Extract the [x, y] coordinate from the center of the cell holding the provided text.  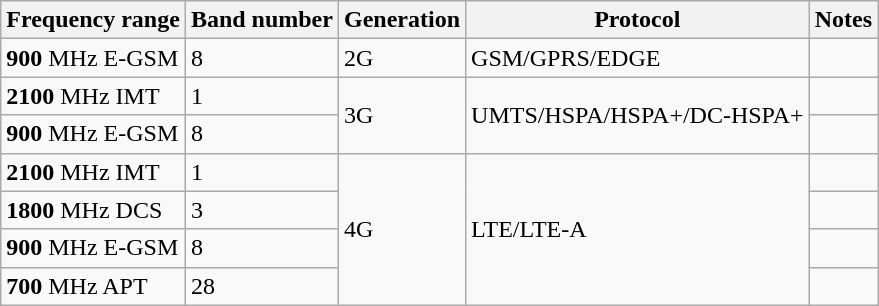
28 [262, 286]
Protocol [638, 20]
3G [402, 115]
Generation [402, 20]
1800 MHz DCS [94, 210]
3 [262, 210]
UMTS/HSPA/HSPA+/DC-HSPA+ [638, 115]
Band number [262, 20]
2G [402, 58]
GSM/GPRS/EDGE [638, 58]
4G [402, 229]
700 MHz APT [94, 286]
Notes [843, 20]
Frequency range [94, 20]
LTE/LTE-A [638, 229]
